Output the (X, Y) coordinate of the center of the cell containing the given text.  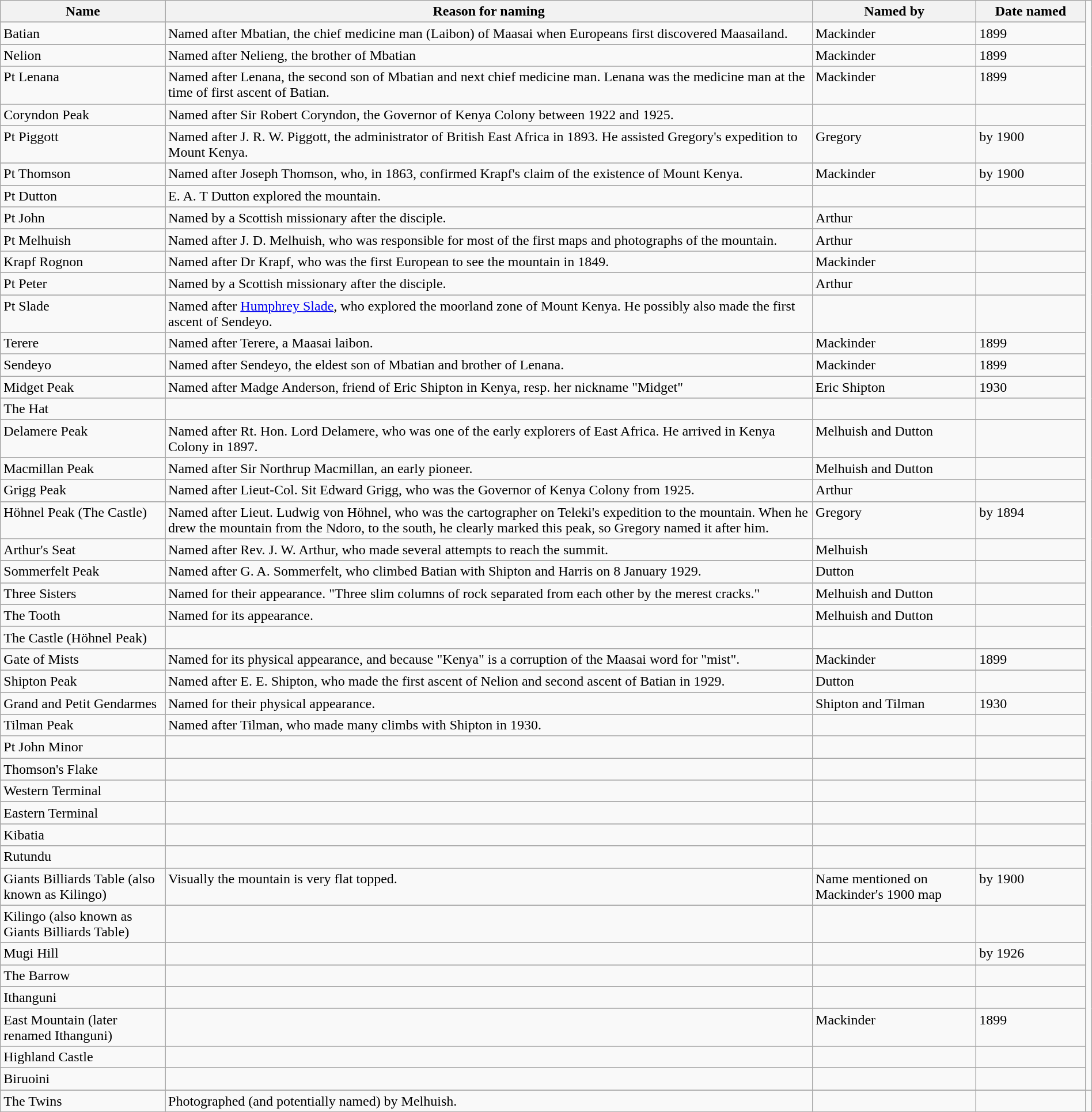
Biruoini (83, 1079)
Rutundu (83, 857)
Reason for naming (489, 12)
Thomson's Flake (83, 769)
Eastern Terminal (83, 813)
Named after J. D. Melhuish, who was responsible for most of the first maps and photographs of the mountain. (489, 240)
Krapf Rognon (83, 262)
The Castle (Höhnel Peak) (83, 637)
by 1894 (1031, 520)
Pt Peter (83, 283)
Pt Dutton (83, 196)
East Mountain (later renamed Ithanguni) (83, 1027)
Melhuish (894, 550)
Named for their physical appearance. (489, 703)
Grigg Peak (83, 490)
Visually the mountain is very flat topped. (489, 886)
Named for their appearance. "Three slim columns of rock separated from each other by the merest cracks." (489, 593)
Shipton Peak (83, 681)
Pt Slade (83, 313)
The Hat (83, 409)
Terere (83, 343)
Named after Terere, a Maasai laibon. (489, 343)
Höhnel Peak (The Castle) (83, 520)
Pt John (83, 218)
Named after Lieut-Col. Sit Edward Grigg, who was the Governor of Kenya Colony from 1925. (489, 490)
The Twins (83, 1101)
Named after Rev. J. W. Arthur, who made several attempts to reach the summit. (489, 550)
E. A. T Dutton explored the mountain. (489, 196)
Eric Shipton (894, 387)
Named after J. R. W. Piggott, the administrator of British East Africa in 1893. He assisted Gregory's expedition to Mount Kenya. (489, 144)
Delamere Peak (83, 439)
Sendeyo (83, 365)
Coryndon Peak (83, 115)
The Barrow (83, 975)
Pt Lenana (83, 85)
Pt Thomson (83, 174)
Named for its appearance. (489, 615)
Photographed (and potentially named) by Melhuish. (489, 1101)
Named after Sir Robert Coryndon, the Governor of Kenya Colony between 1922 and 1925. (489, 115)
Named after Joseph Thomson, who, in 1863, confirmed Krapf's claim of the existence of Mount Kenya. (489, 174)
Three Sisters (83, 593)
Named after Dr Krapf, who was the first European to see the mountain in 1849. (489, 262)
Macmillan Peak (83, 468)
Named after Sendeyo, the eldest son of Mbatian and brother of Lenana. (489, 365)
Named after Mbatian, the chief medicine man (Laibon) of Maasai when Europeans first discovered Maasailand. (489, 33)
Nelion (83, 55)
Named after Nelieng, the brother of Mbatian (489, 55)
Name (83, 12)
Mugi Hill (83, 954)
Highland Castle (83, 1057)
Giants Billiards Table (also known as Kilingo) (83, 886)
Pt Melhuish (83, 240)
Kilingo (also known as Giants Billiards Table) (83, 924)
Grand and Petit Gendarmes (83, 703)
Named after Tilman, who made many climbs with Shipton in 1930. (489, 725)
Batian (83, 33)
Named by (894, 12)
Western Terminal (83, 791)
Pt Piggott (83, 144)
Named after G. A. Sommerfelt, who climbed Batian with Shipton and Harris on 8 January 1929. (489, 572)
Pt John Minor (83, 747)
Named after Humphrey Slade, who explored the moorland zone of Mount Kenya. He possibly also made the first ascent of Sendeyo. (489, 313)
Shipton and Tilman (894, 703)
Named after Rt. Hon. Lord Delamere, who was one of the early explorers of East Africa. He arrived in Kenya Colony in 1897. (489, 439)
Name mentioned on Mackinder's 1900 map (894, 886)
Named after Sir Northrup Macmillan, an early pioneer. (489, 468)
Named after Madge Anderson, friend of Eric Shipton in Kenya, resp. her nickname "Midget" (489, 387)
Named after Lenana, the second son of Mbatian and next chief medicine man. Lenana was the medicine man at the time of first ascent of Batian. (489, 85)
Tilman Peak (83, 725)
Arthur's Seat (83, 550)
Sommerfelt Peak (83, 572)
Gate of Mists (83, 659)
Ithanguni (83, 997)
Kibatia (83, 835)
Midget Peak (83, 387)
Date named (1031, 12)
The Tooth (83, 615)
by 1926 (1031, 954)
Named for its physical appearance, and because "Kenya" is a corruption of the Maasai word for "mist". (489, 659)
Named after E. E. Shipton, who made the first ascent of Nelion and second ascent of Batian in 1929. (489, 681)
